Detect which cell encompasses the target text, then output its [x, y] center coordinate. 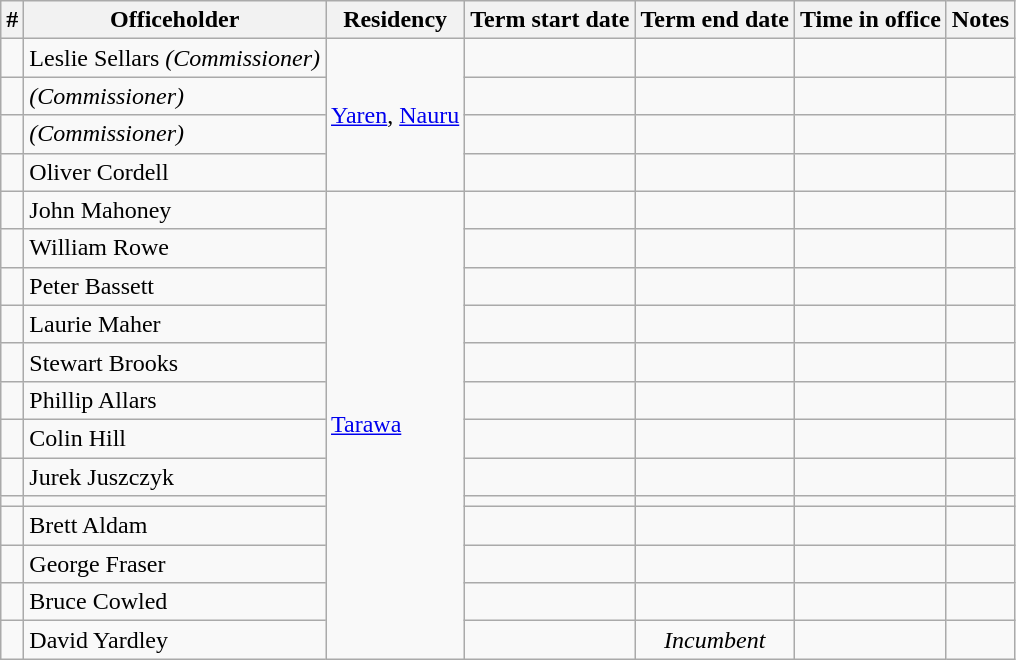
David Yardley [175, 640]
Oliver Cordell [175, 172]
William Rowe [175, 248]
Time in office [870, 20]
George Fraser [175, 564]
Leslie Sellars (Commissioner) [175, 58]
Colin Hill [175, 438]
Yaren, Nauru [396, 115]
Stewart Brooks [175, 362]
Tarawa [396, 425]
Incumbent [715, 640]
# [12, 20]
Jurek Juszczyk [175, 477]
Brett Aldam [175, 526]
Term start date [550, 20]
Bruce Cowled [175, 602]
Officeholder [175, 20]
Residency [396, 20]
Peter Bassett [175, 286]
Notes [980, 20]
Laurie Maher [175, 324]
John Mahoney [175, 210]
Term end date [715, 20]
Phillip Allars [175, 400]
